From the cell containing the given text, extract its center point as (x, y) coordinate. 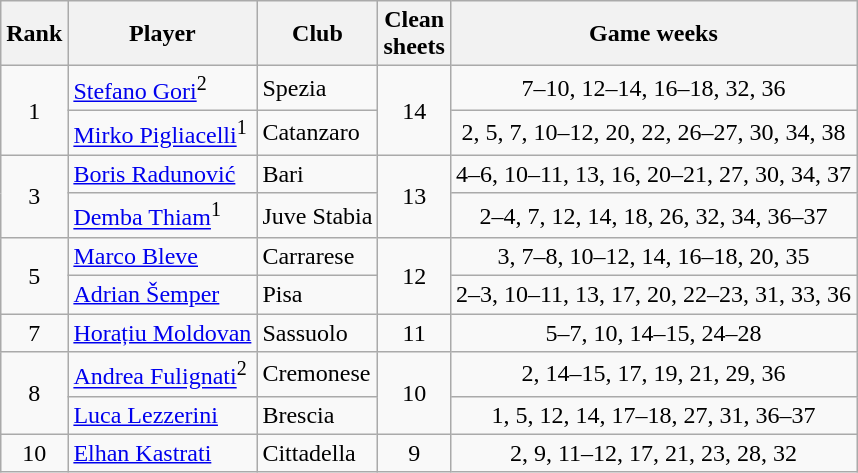
2–4, 7, 12, 14, 18, 26, 32, 34, 36–37 (653, 216)
Boris Radunović (162, 174)
Spezia (318, 88)
13 (414, 196)
7–10, 12–14, 16–18, 32, 36 (653, 88)
Marco Bleve (162, 257)
5 (34, 276)
Sassuolo (318, 333)
2–3, 10–11, 13, 17, 20, 22–23, 31, 33, 36 (653, 295)
Pisa (318, 295)
8 (34, 394)
1, 5, 12, 14, 17–18, 27, 31, 36–37 (653, 415)
Elhan Kastrati (162, 453)
2, 5, 7, 10–12, 20, 22, 26–27, 30, 34, 38 (653, 132)
4–6, 10–11, 13, 16, 20–21, 27, 30, 34, 37 (653, 174)
Bari (318, 174)
Demba Thiam1 (162, 216)
14 (414, 110)
Game weeks (653, 34)
9 (414, 453)
3 (34, 196)
Luca Lezzerini (162, 415)
Cremonese (318, 374)
Carrarese (318, 257)
2, 9, 11–12, 17, 21, 23, 28, 32 (653, 453)
5–7, 10, 14–15, 24–28 (653, 333)
Catanzaro (318, 132)
11 (414, 333)
Cleansheets (414, 34)
Brescia (318, 415)
Juve Stabia (318, 216)
Andrea Fulignati2 (162, 374)
Stefano Gori2 (162, 88)
2, 14–15, 17, 19, 21, 29, 36 (653, 374)
3, 7–8, 10–12, 14, 16–18, 20, 35 (653, 257)
Player (162, 34)
12 (414, 276)
1 (34, 110)
Mirko Pigliacelli1 (162, 132)
7 (34, 333)
Rank (34, 34)
Cittadella (318, 453)
Adrian Šemper (162, 295)
Club (318, 34)
Horațiu Moldovan (162, 333)
